From the cell containing the given text, extract its center point as [X, Y] coordinate. 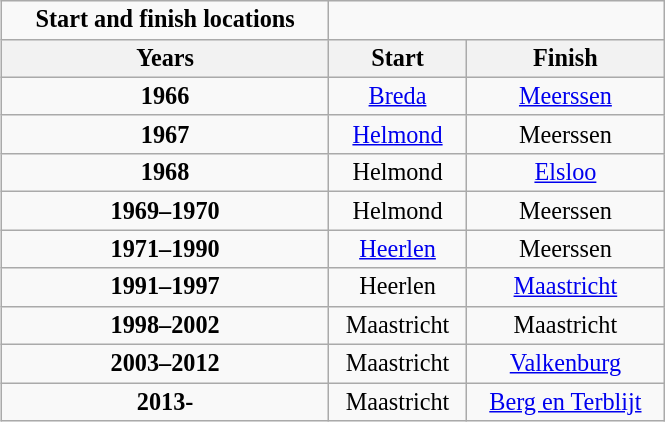
1967 [165, 134]
2013- [165, 402]
Berg en Terblijt [566, 402]
Start and finish locations [165, 20]
Breda [398, 96]
1991–1997 [165, 287]
Start [398, 58]
Years [165, 58]
1966 [165, 96]
Valkenburg [566, 363]
Finish [566, 58]
1969–1970 [165, 211]
1968 [165, 173]
1971–1990 [165, 249]
Elsloo [566, 173]
1998–2002 [165, 325]
2003–2012 [165, 363]
